Output the (X, Y) coordinate of the center of the cell containing the given text.  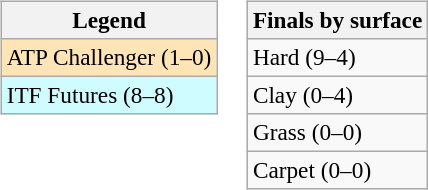
Carpet (0–0) (337, 171)
Hard (9–4) (337, 57)
Finals by surface (337, 20)
ATP Challenger (1–0) (108, 57)
Legend (108, 20)
Grass (0–0) (337, 133)
ITF Futures (8–8) (108, 95)
Clay (0–4) (337, 95)
